Search for the cell housing the specified text and yield its (X, Y) center coordinate. 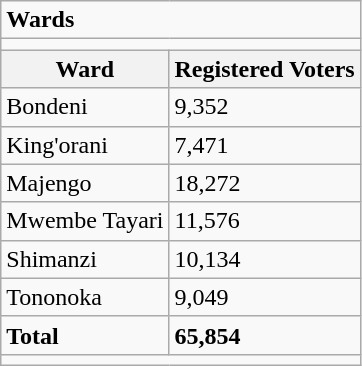
65,854 (264, 335)
Shimanzi (85, 259)
King'orani (85, 145)
18,272 (264, 183)
7,471 (264, 145)
10,134 (264, 259)
11,576 (264, 221)
9,049 (264, 297)
Bondeni (85, 107)
Majengo (85, 183)
9,352 (264, 107)
Total (85, 335)
Tononoka (85, 297)
Wards (180, 20)
Mwembe Tayari (85, 221)
Registered Voters (264, 69)
Ward (85, 69)
